Return [X, Y] of the center of cell containing provided text 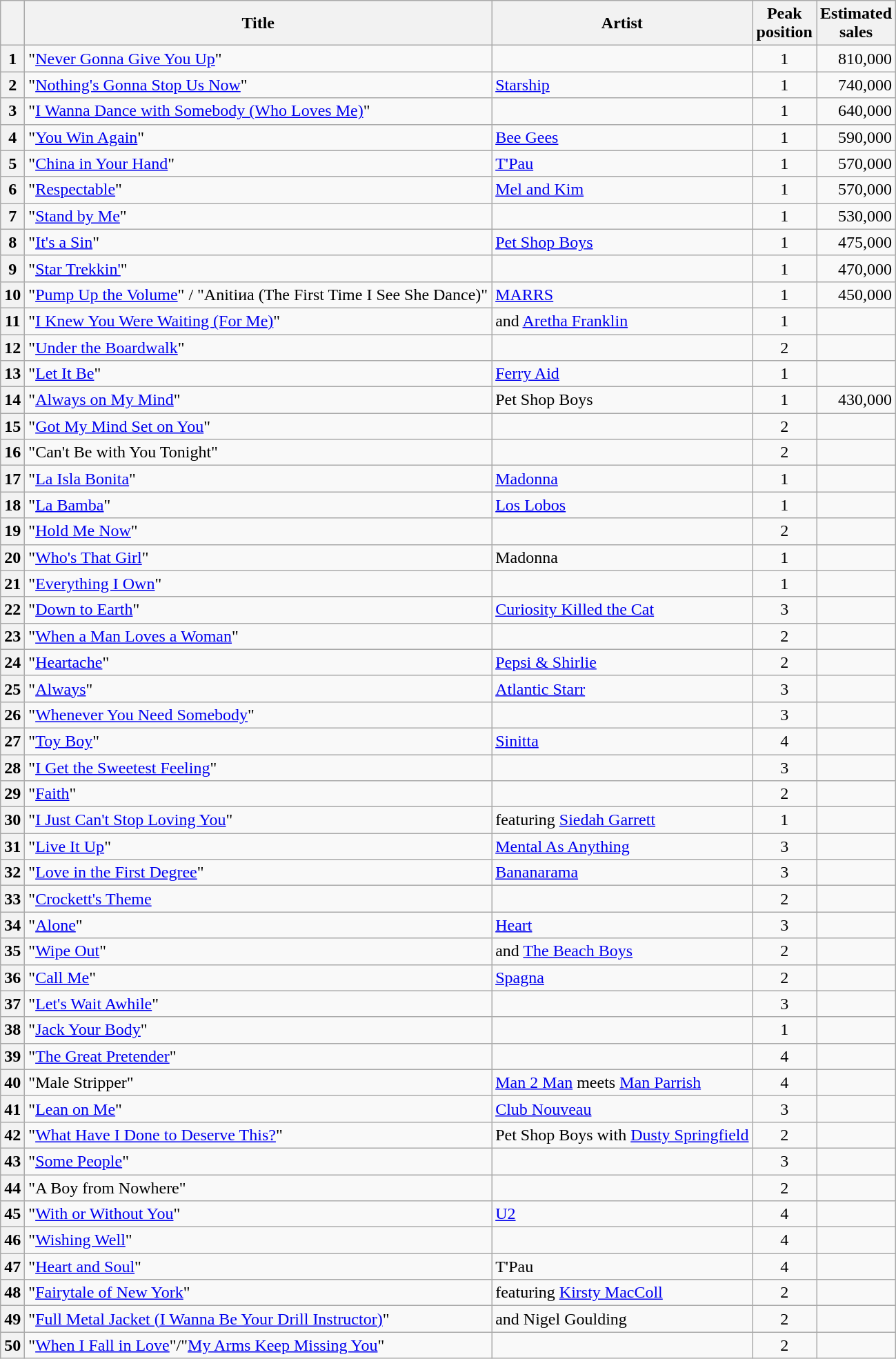
"It's a Sin" [258, 242]
"I Get the Sweetest Feeling" [258, 768]
"Lean on Me" [258, 1109]
19 [12, 531]
42 [12, 1135]
Man 2 Man meets Man Parrish [622, 1082]
39 [12, 1056]
"Nothing's Gonna Stop Us Now" [258, 85]
34 [12, 925]
"When a Man Loves a Woman" [258, 636]
Pepsi & Shirlie [622, 662]
"You Win Again" [258, 137]
10 [12, 295]
"With or Without You" [258, 1214]
"Male Stripper" [258, 1082]
12 [12, 347]
44 [12, 1187]
49 [12, 1319]
"What Have I Done to Deserve This?" [258, 1135]
"La Isla Bonita" [258, 479]
590,000 [857, 137]
"Hold Me Now" [258, 531]
"Pump Up the Volume" / "Anitiиa (The First Time I See She Dance)" [258, 295]
"Let's Wait Awhile" [258, 1004]
430,000 [857, 400]
"Got My Mind Set on You" [258, 426]
"I Knew You Were Waiting (For Me)" [258, 321]
47 [12, 1267]
9 [12, 268]
25 [12, 688]
U2 [622, 1214]
37 [12, 1004]
530,000 [857, 216]
"Whenever You Need Somebody" [258, 715]
22 [12, 610]
and The Beach Boys [622, 951]
Starship [622, 85]
and Nigel Goulding [622, 1319]
15 [12, 426]
32 [12, 873]
"The Great Pretender" [258, 1056]
36 [12, 978]
Los Lobos [622, 505]
17 [12, 479]
41 [12, 1109]
"Never Gonna Give You Up" [258, 59]
and Aretha Franklin [622, 321]
"Full Metal Jacket (I Wanna Be Your Drill Instructor)" [258, 1319]
Sinitta [622, 741]
"Jack Your Body" [258, 1030]
"Alone" [258, 925]
14 [12, 400]
6 [12, 190]
27 [12, 741]
16 [12, 453]
Ferry Aid [622, 374]
29 [12, 794]
11 [12, 321]
"Live It Up" [258, 846]
"Call Me" [258, 978]
450,000 [857, 295]
23 [12, 636]
"Star Trekkin'" [258, 268]
"Can't Be with You Tonight" [258, 453]
48 [12, 1293]
"Crockett's Theme [258, 899]
18 [12, 505]
"Some People" [258, 1161]
46 [12, 1240]
38 [12, 1030]
Mel and Kim [622, 190]
"I Wanna Dance with Somebody (Who Loves Me)" [258, 111]
"Faith" [258, 794]
"Love in the First Degree" [258, 873]
featuring Kirsty MacColl [622, 1293]
"A Boy from Nowhere" [258, 1187]
"Respectable" [258, 190]
Title [258, 23]
35 [12, 951]
7 [12, 216]
"Let It Be" [258, 374]
"When I Fall in Love"/"My Arms Keep Missing You" [258, 1345]
Heart [622, 925]
"Wishing Well" [258, 1240]
45 [12, 1214]
Atlantic Starr [622, 688]
40 [12, 1082]
"Who's That Girl" [258, 557]
470,000 [857, 268]
21 [12, 584]
50 [12, 1345]
28 [12, 768]
"La Bamba" [258, 505]
Club Nouveau [622, 1109]
8 [12, 242]
30 [12, 820]
20 [12, 557]
24 [12, 662]
"I Just Can't Stop Loving You" [258, 820]
Peakposition [784, 23]
Estimatedsales [857, 23]
"Fairytale of New York" [258, 1293]
"Stand by Me" [258, 216]
810,000 [857, 59]
740,000 [857, 85]
31 [12, 846]
Pet Shop Boys with Dusty Springfield [622, 1135]
Artist [622, 23]
"Heart and Soul" [258, 1267]
26 [12, 715]
33 [12, 899]
5 [12, 163]
"Under the Boardwalk" [258, 347]
"Heartache" [258, 662]
Curiosity Killed the Cat [622, 610]
13 [12, 374]
"China in Your Hand" [258, 163]
"Down to Earth" [258, 610]
475,000 [857, 242]
"Always on My Mind" [258, 400]
"Everything I Own" [258, 584]
MARRS [622, 295]
640,000 [857, 111]
"Always" [258, 688]
Mental As Anything [622, 846]
Bee Gees [622, 137]
featuring Siedah Garrett [622, 820]
Bananarama [622, 873]
"Wipe Out" [258, 951]
43 [12, 1161]
Spagna [622, 978]
"Toy Boy" [258, 741]
